Extract the [x, y] coordinate from the center of the cell holding the provided text.  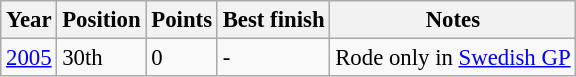
Position [102, 20]
Points [182, 20]
0 [182, 58]
2005 [29, 58]
Notes [453, 20]
30th [102, 58]
- [273, 58]
Best finish [273, 20]
Rode only in Swedish GP [453, 58]
Year [29, 20]
